Output the (X, Y) coordinate of the center of the cell containing the given text.  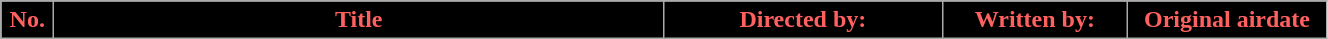
Written by: (1035, 20)
Title (359, 20)
No. (28, 20)
Directed by: (803, 20)
Original airdate (1228, 20)
